Locate the cell with the specified text and output its [X, Y] center coordinate. 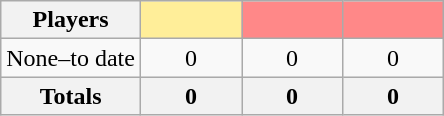
Players [71, 20]
None–to date [71, 58]
Totals [71, 96]
